Detect which cell encompasses the target text, then output its [X, Y] center coordinate. 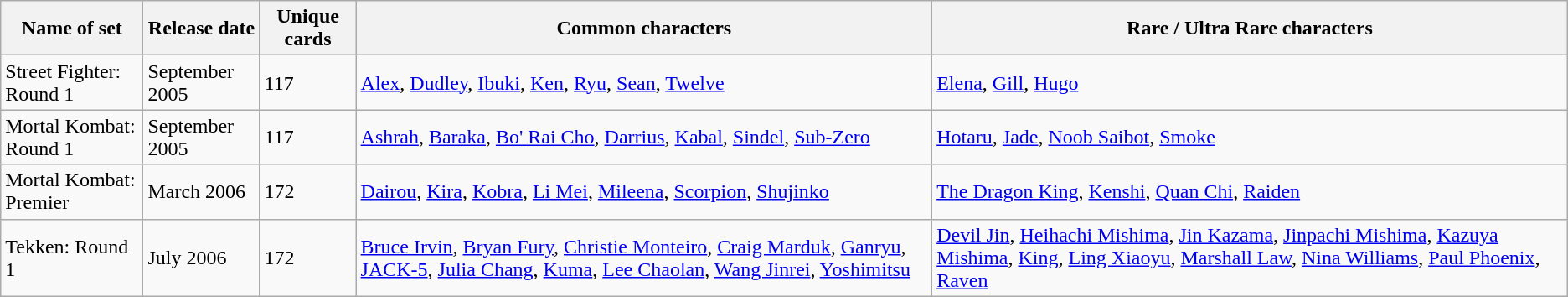
Mortal Kombat: Premier [72, 191]
Ashrah, Baraka, Bo' Rai Cho, Darrius, Kabal, Sindel, Sub-Zero [644, 138]
Common characters [644, 29]
March 2006 [201, 191]
Elena, Gill, Hugo [1250, 82]
Bruce Irvin, Bryan Fury, Christie Monteiro, Craig Marduk, Ganryu, JACK-5, Julia Chang, Kuma, Lee Chaolan, Wang Jinrei, Yoshimitsu [644, 258]
Rare / Ultra Rare characters [1250, 29]
Name of set [72, 29]
Dairou, Kira, Kobra, Li Mei, Mileena, Scorpion, Shujinko [644, 191]
Street Fighter: Round 1 [72, 82]
Release date [201, 29]
The Dragon King, Kenshi, Quan Chi, Raiden [1250, 191]
Tekken: Round 1 [72, 258]
Hotaru, Jade, Noob Saibot, Smoke [1250, 138]
Devil Jin, Heihachi Mishima, Jin Kazama, Jinpachi Mishima, Kazuya Mishima, King, Ling Xiaoyu, Marshall Law, Nina Williams, Paul Phoenix, Raven [1250, 258]
Alex, Dudley, Ibuki, Ken, Ryu, Sean, Twelve [644, 82]
July 2006 [201, 258]
Unique cards [308, 29]
Mortal Kombat: Round 1 [72, 138]
